Find where the given text appears and provide that cell's center as [X, Y] coordinate. 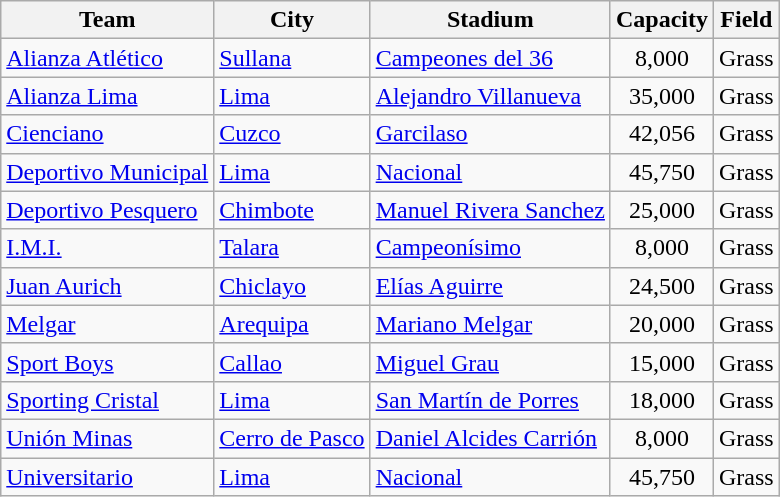
Miguel Grau [490, 362]
Daniel Alcides Carrión [490, 438]
Talara [292, 248]
20,000 [662, 324]
Alejandro Villanueva [490, 96]
Melgar [108, 324]
Deportivo Municipal [108, 172]
Mariano Melgar [490, 324]
42,056 [662, 134]
Cienciano [108, 134]
Alianza Atlético [108, 58]
Sullana [292, 58]
24,500 [662, 286]
I.M.I. [108, 248]
Cuzco [292, 134]
San Martín de Porres [490, 400]
Juan Aurich [108, 286]
Field [746, 20]
Universitario [108, 477]
Chiclayo [292, 286]
Elías Aguirre [490, 286]
Manuel Rivera Sanchez [490, 210]
18,000 [662, 400]
Alianza Lima [108, 96]
15,000 [662, 362]
25,000 [662, 210]
Stadium [490, 20]
Deportivo Pesquero [108, 210]
Unión Minas [108, 438]
35,000 [662, 96]
Arequipa [292, 324]
Garcilaso [490, 134]
Callao [292, 362]
Sport Boys [108, 362]
City [292, 20]
Campeonísimo [490, 248]
Team [108, 20]
Cerro de Pasco [292, 438]
Campeones del 36 [490, 58]
Chimbote [292, 210]
Capacity [662, 20]
Sporting Cristal [108, 400]
